Find where the given text appears and provide that cell's center as [X, Y] coordinate. 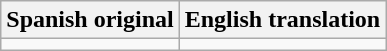
Spanish original [90, 20]
English translation [282, 20]
